Determine the (x, y) coordinate at the center of the cell enclosing the given text.  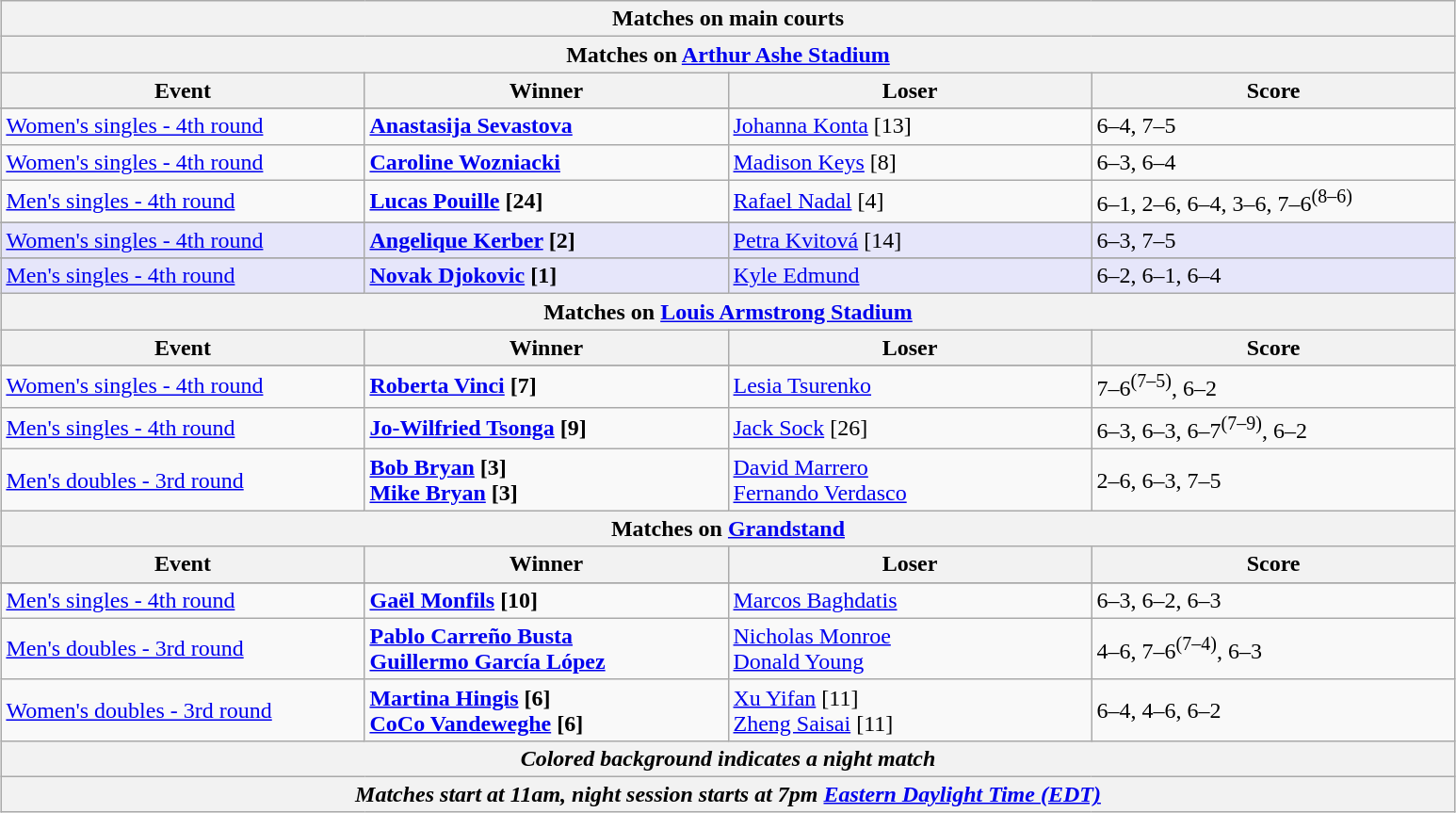
Caroline Wozniacki (546, 162)
Matches on Arthur Ashe Stadium (728, 55)
Petra Kvitová [14] (910, 240)
6–3, 7–5 (1273, 240)
2–6, 6–3, 7–5 (1273, 480)
Novak Djokovic [1] (546, 276)
Martina Hingis [6] CoCo Vandeweghe [6] (546, 710)
Gaël Monfils [10] (546, 600)
Johanna Konta [13] (910, 126)
Women's doubles - 3rd round (183, 710)
4–6, 7–6(7–4), 6–3 (1273, 648)
Kyle Edmund (910, 276)
David Marrero Fernando Verdasco (910, 480)
Matches on Grandstand (728, 528)
Lucas Pouille [24] (546, 202)
6–3, 6–2, 6–3 (1273, 600)
7–6(7–5), 6–2 (1273, 386)
Anastasija Sevastova (546, 126)
Matches start at 11am, night session starts at 7pm Eastern Daylight Time (EDT) (728, 794)
6–3, 6–4 (1273, 162)
Roberta Vinci [7] (546, 386)
Xu Yifan [11] Zheng Saisai [11] (910, 710)
Marcos Baghdatis (910, 600)
Matches on main courts (728, 19)
Pablo Carreño Busta Guillermo García López (546, 648)
Nicholas Monroe Donald Young (910, 648)
Bob Bryan [3] Mike Bryan [3] (546, 480)
Jack Sock [26] (910, 428)
Rafael Nadal [4] (910, 202)
6–3, 6–3, 6–7(7–9), 6–2 (1273, 428)
6–4, 4–6, 6–2 (1273, 710)
Angelique Kerber [2] (546, 240)
Madison Keys [8] (910, 162)
6–1, 2–6, 6–4, 3–6, 7–6(8–6) (1273, 202)
6–4, 7–5 (1273, 126)
6–2, 6–1, 6–4 (1273, 276)
Lesia Tsurenko (910, 386)
Jo-Wilfried Tsonga [9] (546, 428)
Colored background indicates a night match (728, 758)
Matches on Louis Armstrong Stadium (728, 312)
